From the cell containing the given text, extract its center point as (X, Y) coordinate. 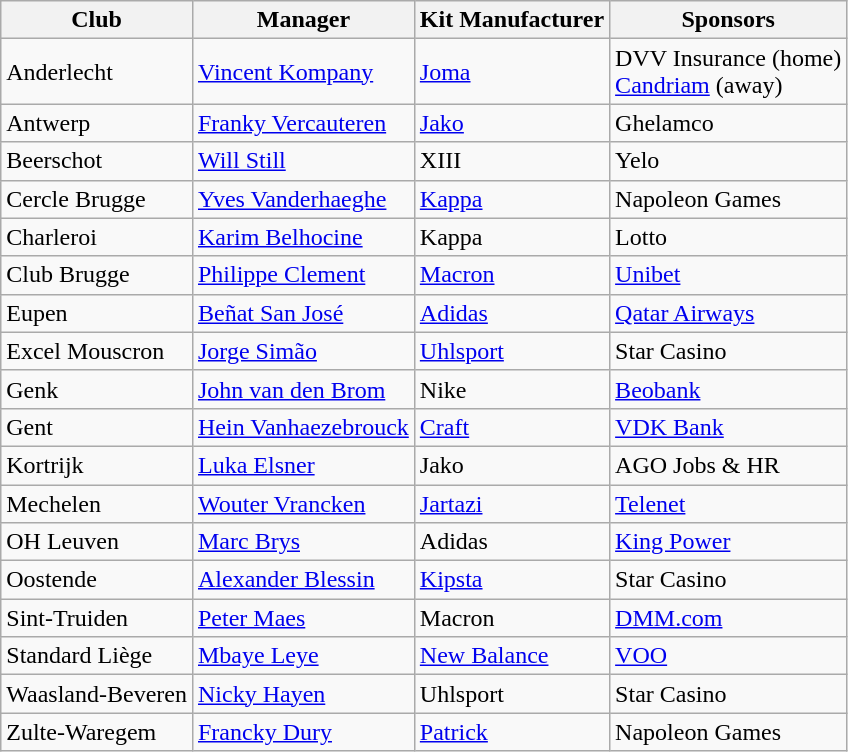
Craft (512, 427)
DVV Insurance (home) Candriam (away) (728, 72)
Zulte-Waregem (97, 732)
Club Brugge (97, 275)
Mbaye Leye (303, 656)
Antwerp (97, 123)
Nike (512, 389)
Sponsors (728, 20)
Nicky Hayen (303, 694)
Peter Maes (303, 618)
Charleroi (97, 237)
Kipsta (512, 580)
Hein Vanhaezebrouck (303, 427)
XIII (512, 161)
Unibet (728, 275)
Jartazi (512, 503)
King Power (728, 542)
Will Still (303, 161)
Waasland-Beveren (97, 694)
Francky Dury (303, 732)
Cercle Brugge (97, 199)
Anderlecht (97, 72)
Ghelamco (728, 123)
VDK Bank (728, 427)
OH Leuven (97, 542)
New Balance (512, 656)
Beerschot (97, 161)
Telenet (728, 503)
DMM.com (728, 618)
Genk (97, 389)
Lotto (728, 237)
Manager (303, 20)
Kit Manufacturer (512, 20)
Mechelen (97, 503)
Luka Elsner (303, 465)
Gent (97, 427)
Yelo (728, 161)
Joma (512, 72)
Beñat San José (303, 313)
AGO Jobs & HR (728, 465)
Alexander Blessin (303, 580)
Yves Vanderhaeghe (303, 199)
Patrick (512, 732)
Marc Brys (303, 542)
Vincent Kompany (303, 72)
Beobank (728, 389)
VOO (728, 656)
Sint-Truiden (97, 618)
Franky Vercauteren (303, 123)
Excel Mouscron (97, 351)
Oostende (97, 580)
John van den Brom (303, 389)
Club (97, 20)
Eupen (97, 313)
Philippe Clement (303, 275)
Standard Liège (97, 656)
Karim Belhocine (303, 237)
Jorge Simão (303, 351)
Wouter Vrancken (303, 503)
Qatar Airways (728, 313)
Kortrijk (97, 465)
